Find where the given text appears and provide that cell's center as (X, Y) coordinate. 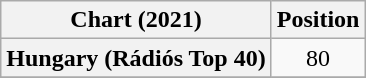
Hungary (Rádiós Top 40) (136, 58)
Position (318, 20)
80 (318, 58)
Chart (2021) (136, 20)
